From the cell containing the given text, extract its center point as (X, Y) coordinate. 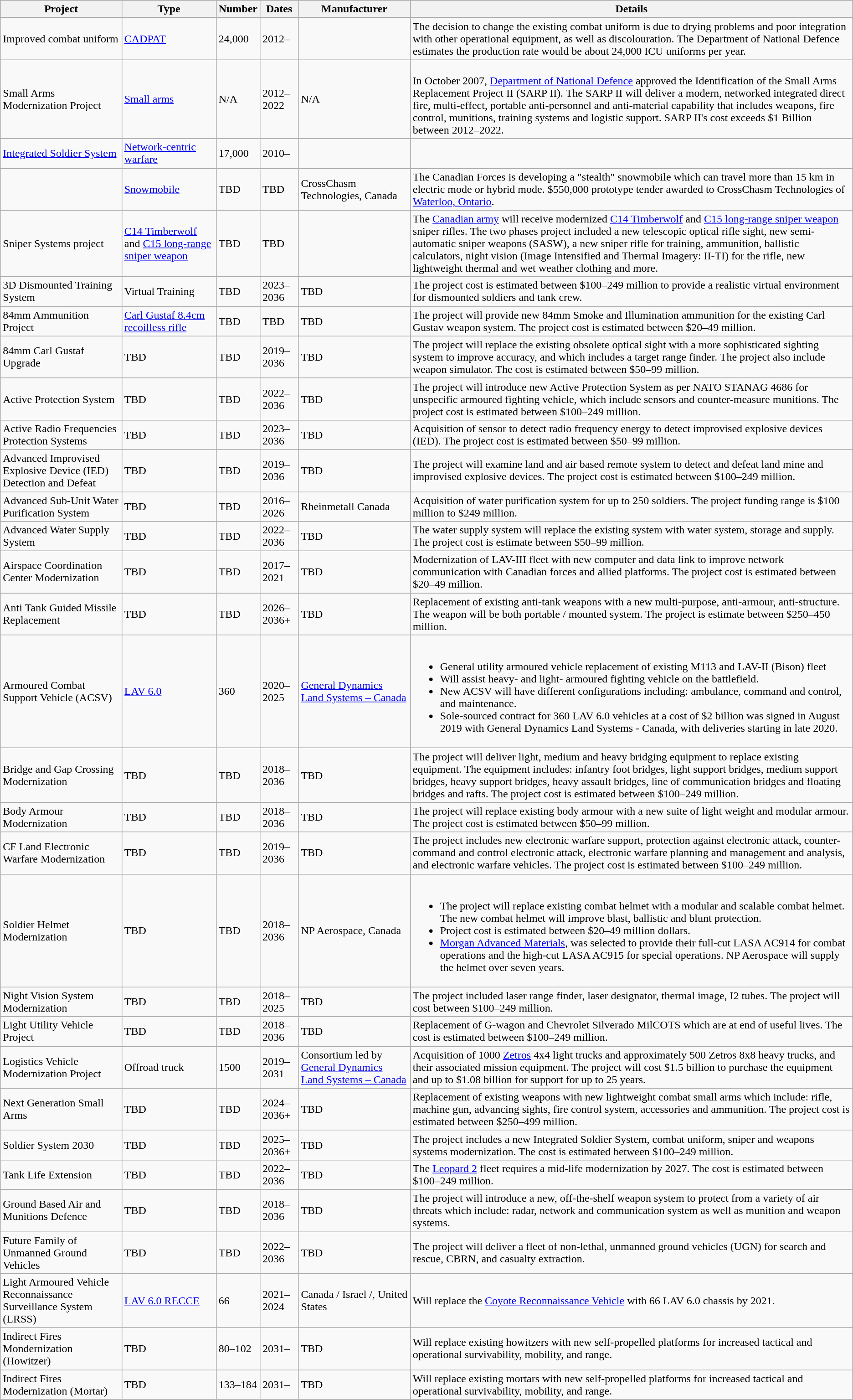
Number (238, 9)
CADPAT (169, 39)
Type (169, 9)
Will replace existing howitzers with new self-propelled platforms for increased tactical and operational survivability, mobility, and range. (632, 1349)
Light Utility Vehicle Project (61, 1031)
LAV 6.0 RECCE (169, 1301)
Soldier Helmet Modernization (61, 930)
LAV 6.0 (169, 692)
The water supply system will replace the existing system with water system, storage and supply. The project cost is estimate between $50–99 million. (632, 536)
Acquisition of water purification system for up to 250 soldiers. The project funding range is $100 million to $249 million. (632, 506)
84mm Ammunition Project (61, 321)
Project (61, 9)
Network-centric warfare (169, 153)
Snowmobile (169, 189)
84mm Carl Gustaf Upgrade (61, 357)
Small arms (169, 99)
2016–2026 (279, 506)
Sniper Systems project (61, 243)
2026–2036+ (279, 614)
Soldier System 2030 (61, 1145)
General Dynamics Land Systems – Canada (355, 692)
Offroad truck (169, 1067)
Advanced Improvised Explosive Device (IED) Detection and Defeat (61, 470)
80–102 (238, 1349)
C14 Timberwolf and C15 long-range sniper weapon (169, 243)
Ground Based Air and Munitions Defence (61, 1210)
Airspace Coordination Center Modernization (61, 572)
Bridge and Gap Crossing Modernization (61, 775)
Rheinmetall Canada (355, 506)
Will replace existing mortars with new self-propelled platforms for increased tactical and operational survivability, mobility, and range. (632, 1385)
Replacement of G-wagon and Chevrolet Silverado MilCOTS which are at end of useful lives. The cost is estimated between $100–249 million. (632, 1031)
Active Radio Frequencies Protection Systems (61, 435)
2020–2025 (279, 692)
1500 (238, 1067)
Improved combat uniform (61, 39)
Canada / Israel /, United States (355, 1301)
2019–2031 (279, 1067)
2012– (279, 39)
Integrated Soldier System (61, 153)
2018–2025 (279, 1002)
24,000 (238, 39)
360 (238, 692)
Future Family of Unmanned Ground Vehicles (61, 1253)
Virtual Training (169, 292)
133–184 (238, 1385)
2012–2022 (279, 99)
2021–2024 (279, 1301)
Details (632, 9)
Light Armoured Vehicle Reconnaissance Surveillance System (LRSS) (61, 1301)
Indirect Fires Modernization (Mortar) (61, 1385)
CF Land Electronic Warfare Modernization (61, 853)
Tank Life Extension (61, 1174)
Carl Gustaf 8.4cm recoilless rifle (169, 321)
2010– (279, 153)
Armoured Combat Support Vehicle (ACSV) (61, 692)
The project included laser range finder, laser designator, thermal image, I2 tubes. The project will cost between $100–249 million. (632, 1002)
Consortium led by General Dynamics Land Systems – Canada (355, 1067)
Manufacturer (355, 9)
Active Protection System (61, 399)
Small Arms Modernization Project (61, 99)
The project will deliver a fleet of non-lethal, unmanned ground vehicles (UGN) for search and rescue, CBRN, and casualty extraction. (632, 1253)
CrossChasm Technologies, Canada (355, 189)
Dates (279, 9)
Next Generation Small Arms (61, 1109)
Will replace the Coyote Reconnaissance Vehicle with 66 LAV 6.0 chassis by 2021. (632, 1301)
17,000 (238, 153)
Advanced Water Supply System (61, 536)
Night Vision System Modernization (61, 1002)
Logistics Vehicle Modernization Project (61, 1067)
NP Aerospace, Canada (355, 930)
66 (238, 1301)
Advanced Sub-Unit Water Purification System (61, 506)
Body Armour Modernization (61, 817)
3D Dismounted Training System (61, 292)
2017–2021 (279, 572)
Anti Tank Guided Missile Replacement (61, 614)
Indirect Fires Mondernization (Howitzer) (61, 1349)
2025–2036+ (279, 1145)
The project cost is estimated between $100–249 million to provide a realistic virtual environment for dismounted soldiers and tank crew. (632, 292)
2024–2036+ (279, 1109)
The Leopard 2 fleet requires a mid-life modernization by 2027. The cost is estimated between $100–249 million. (632, 1174)
